For the text-containing cell, return its midpoint in [x, y] coordinate format. 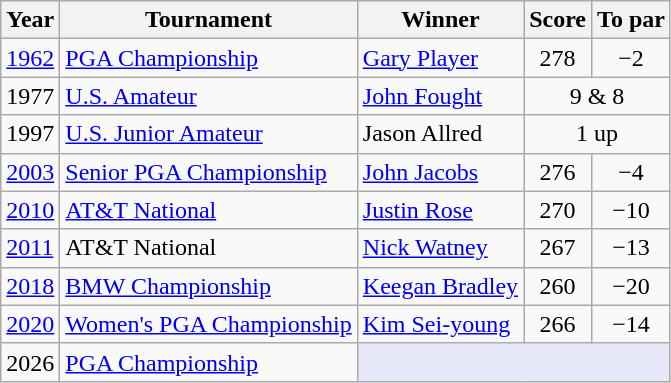
Keegan Bradley [440, 286]
2011 [30, 248]
2026 [30, 362]
270 [558, 210]
2020 [30, 324]
1962 [30, 58]
266 [558, 324]
Tournament [208, 20]
278 [558, 58]
Senior PGA Championship [208, 172]
−10 [632, 210]
U.S. Amateur [208, 96]
Justin Rose [440, 210]
Women's PGA Championship [208, 324]
To par [632, 20]
260 [558, 286]
Score [558, 20]
267 [558, 248]
Year [30, 20]
U.S. Junior Amateur [208, 134]
−14 [632, 324]
Kim Sei-young [440, 324]
276 [558, 172]
−20 [632, 286]
−13 [632, 248]
1977 [30, 96]
2003 [30, 172]
−2 [632, 58]
John Fought [440, 96]
1997 [30, 134]
2010 [30, 210]
John Jacobs [440, 172]
2018 [30, 286]
−4 [632, 172]
BMW Championship [208, 286]
1 up [598, 134]
9 & 8 [598, 96]
Jason Allred [440, 134]
Nick Watney [440, 248]
Winner [440, 20]
Gary Player [440, 58]
